Return (X, Y) of the center of cell containing provided text 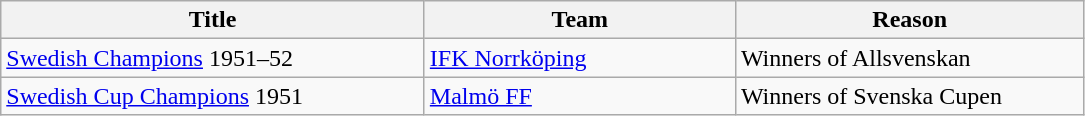
IFK Norrköping (580, 58)
Malmö FF (580, 96)
Swedish Cup Champions 1951 (213, 96)
Winners of Svenska Cupen (910, 96)
Reason (910, 20)
Title (213, 20)
Winners of Allsvenskan (910, 58)
Swedish Champions 1951–52 (213, 58)
Team (580, 20)
